Return the (X, Y) coordinate for the center point of the cell that contains the specified text.  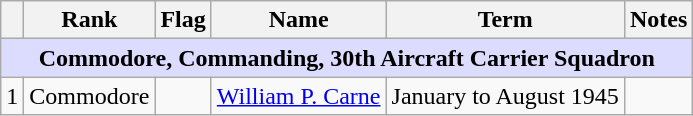
Rank (90, 20)
Name (298, 20)
Term (505, 20)
Notes (658, 20)
William P. Carne (298, 96)
Commodore (90, 96)
Commodore, Commanding, 30th Aircraft Carrier Squadron (347, 58)
Flag (183, 20)
1 (12, 96)
January to August 1945 (505, 96)
